Pinpoint the cell where the given text exists, returning its [X, Y] midpoint coordinate. 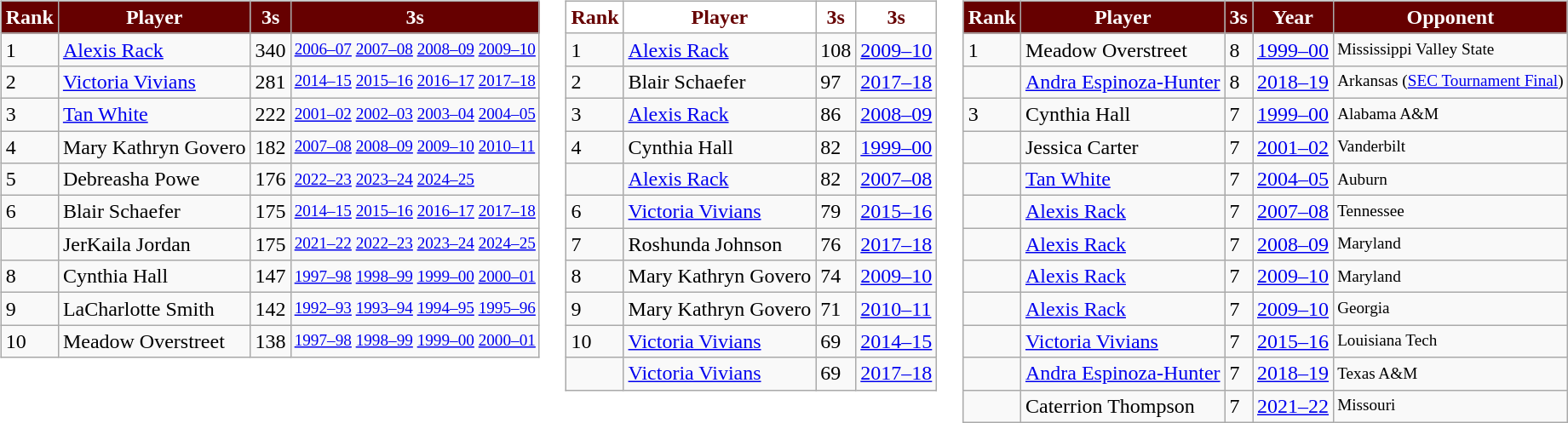
2007–08 2008–09 2009–10 2010–11 [415, 147]
Opponent [1451, 17]
97 [836, 82]
182 [271, 147]
2010–11 [896, 309]
71 [836, 309]
2022–23 2023–24 2024–25 [415, 180]
Arkansas (SEC Tournament Final) [1451, 82]
74 [836, 277]
Missouri [1451, 406]
Louisiana Tech [1451, 341]
Year [1293, 17]
5 [29, 180]
2004–05 [1293, 180]
108 [836, 49]
Georgia [1451, 309]
138 [271, 341]
142 [271, 309]
Mississippi Valley State [1451, 49]
79 [836, 212]
Roshunda Johnson [720, 244]
2001–02 2002–03 2003–04 2004–05 [415, 114]
Debreasha Powe [154, 180]
147 [271, 277]
Vanderbilt [1451, 147]
JerKaila Jordan [154, 244]
Tennessee [1451, 212]
2006–07 2007–08 2008–09 2009–10 [415, 49]
2021–22 [1293, 406]
1992–93 1993–94 1994–95 1995–96 [415, 309]
Jessica Carter [1123, 147]
LaCharlotte Smith [154, 309]
Auburn [1451, 180]
222 [271, 114]
Caterrion Thompson [1123, 406]
176 [271, 180]
Alabama A&M [1451, 114]
76 [836, 244]
2001–02 [1293, 147]
2021–22 2022–23 2023–24 2024–25 [415, 244]
340 [271, 49]
281 [271, 82]
86 [836, 114]
2014–15 [896, 341]
Texas A&M [1451, 374]
